Output the [x, y] coordinate of the center of the cell containing the given text.  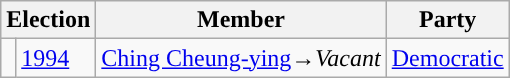
Party [448, 20]
1994 [56, 58]
Democratic [448, 58]
Ching Cheung-ying→Vacant [241, 58]
Member [241, 20]
Election [48, 20]
